Pinpoint the cell where the given text exists, returning its [x, y] midpoint coordinate. 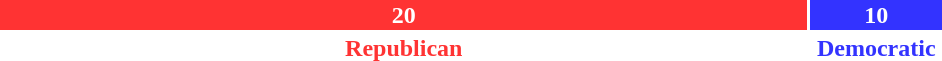
10 [876, 15]
20 [404, 15]
